From the cell containing the given text, extract its center point as (X, Y) coordinate. 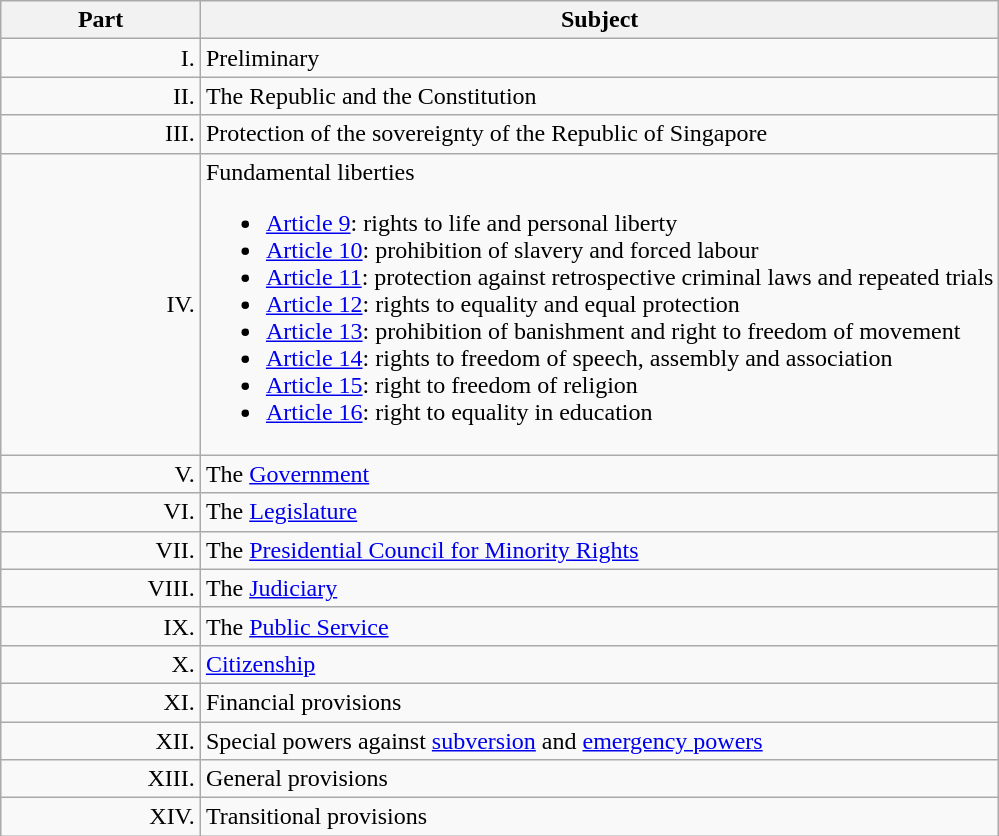
IX. (101, 626)
VI. (101, 512)
X. (101, 664)
XIII. (101, 779)
The Judiciary (600, 588)
Preliminary (600, 58)
II. (101, 96)
XII. (101, 741)
XIV. (101, 817)
Financial provisions (600, 702)
Part (101, 20)
IV. (101, 304)
VIII. (101, 588)
The Legislature (600, 512)
The Government (600, 474)
V. (101, 474)
The Public Service (600, 626)
XI. (101, 702)
Transitional provisions (600, 817)
VII. (101, 550)
General provisions (600, 779)
Special powers against subversion and emergency powers (600, 741)
The Presidential Council for Minority Rights (600, 550)
I. (101, 58)
Citizenship (600, 664)
III. (101, 134)
Subject (600, 20)
Protection of the sovereignty of the Republic of Singapore (600, 134)
The Republic and the Constitution (600, 96)
